Search for the cell housing the specified text and yield its (x, y) center coordinate. 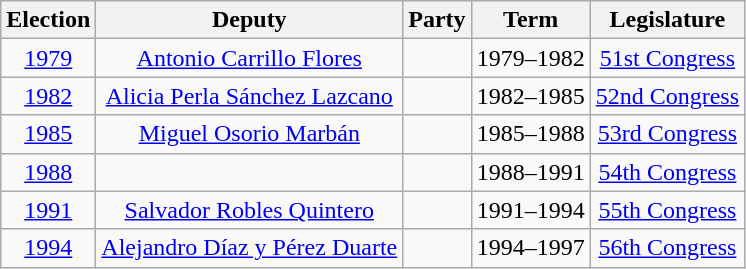
Deputy (250, 20)
56th Congress (667, 248)
Salvador Robles Quintero (250, 210)
51st Congress (667, 58)
1979–1982 (530, 58)
1985 (48, 134)
55th Congress (667, 210)
1988–1991 (530, 172)
1994 (48, 248)
1982 (48, 96)
Alicia Perla Sánchez Lazcano (250, 96)
Alejandro Díaz y Pérez Duarte (250, 248)
Legislature (667, 20)
Miguel Osorio Marbán (250, 134)
1985–1988 (530, 134)
1988 (48, 172)
52nd Congress (667, 96)
Election (48, 20)
1982–1985 (530, 96)
53rd Congress (667, 134)
1991 (48, 210)
1979 (48, 58)
54th Congress (667, 172)
1991–1994 (530, 210)
1994–1997 (530, 248)
Term (530, 20)
Antonio Carrillo Flores (250, 58)
Party (437, 20)
